Pinpoint the cell where the given text exists, returning its (X, Y) midpoint coordinate. 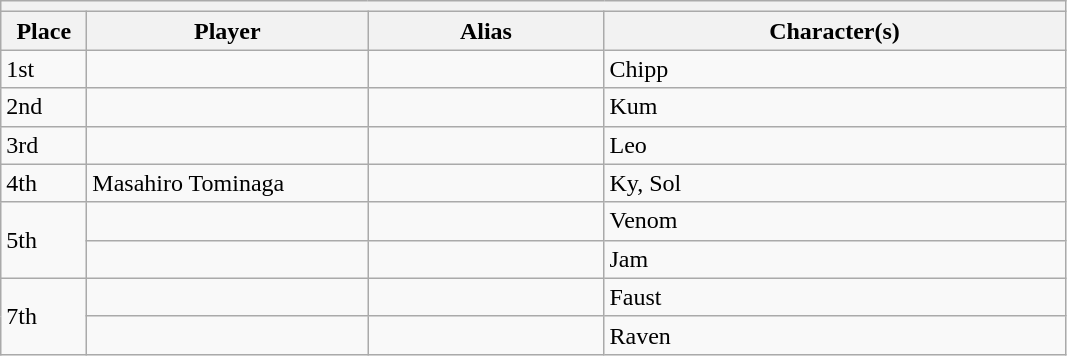
3rd (44, 145)
Leo (834, 145)
4th (44, 183)
1st (44, 69)
Jam (834, 259)
Chipp (834, 69)
7th (44, 316)
Venom (834, 221)
2nd (44, 107)
Masahiro Tominaga (228, 183)
5th (44, 240)
Ky, Sol (834, 183)
Character(s) (834, 31)
Kum (834, 107)
Player (228, 31)
Alias (486, 31)
Faust (834, 297)
Place (44, 31)
Raven (834, 335)
